Locate the cell with the specified text and output its [x, y] center coordinate. 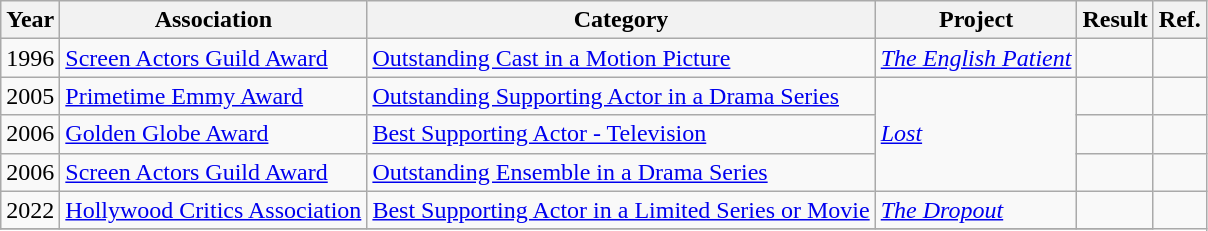
1996 [30, 58]
The Dropout [976, 210]
Outstanding Supporting Actor in a Drama Series [621, 96]
Association [214, 20]
Golden Globe Award [214, 134]
Category [621, 20]
Outstanding Ensemble in a Drama Series [621, 172]
Hollywood Critics Association [214, 210]
Outstanding Cast in a Motion Picture [621, 58]
Result [1115, 20]
Best Supporting Actor - Television [621, 134]
Best Supporting Actor in a Limited Series or Movie [621, 210]
Primetime Emmy Award [214, 96]
Year [30, 20]
2005 [30, 96]
Project [976, 20]
Lost [976, 134]
The English Patient [976, 58]
Ref. [1180, 20]
2022 [30, 210]
